Search for the cell housing the specified text and yield its [x, y] center coordinate. 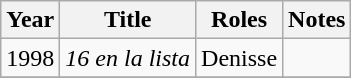
Roles [240, 20]
Denisse [240, 58]
Notes [317, 20]
1998 [30, 58]
Title [128, 20]
Year [30, 20]
16 en la lista [128, 58]
